Determine the (X, Y) coordinate at the center of the cell enclosing the given text.  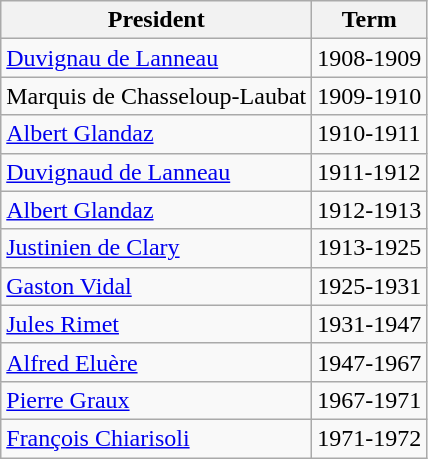
1971-1972 (370, 438)
1911-1912 (370, 172)
Marquis de Chasseloup-Laubat (156, 96)
Gaston Vidal (156, 286)
1909-1910 (370, 96)
1931-1947 (370, 324)
President (156, 20)
1908-1909 (370, 58)
1967-1971 (370, 400)
Term (370, 20)
Justinien de Clary (156, 248)
Duvignaud de Lanneau (156, 172)
Duvignau de Lanneau (156, 58)
Pierre Graux (156, 400)
Alfred Eluère (156, 362)
1925-1931 (370, 286)
1913-1925 (370, 248)
1912-1913 (370, 210)
Jules Rimet (156, 324)
François Chiarisoli (156, 438)
1947-1967 (370, 362)
1910-1911 (370, 134)
